Scan for the cell matching the given text and deliver its (X, Y) coordinate at center. 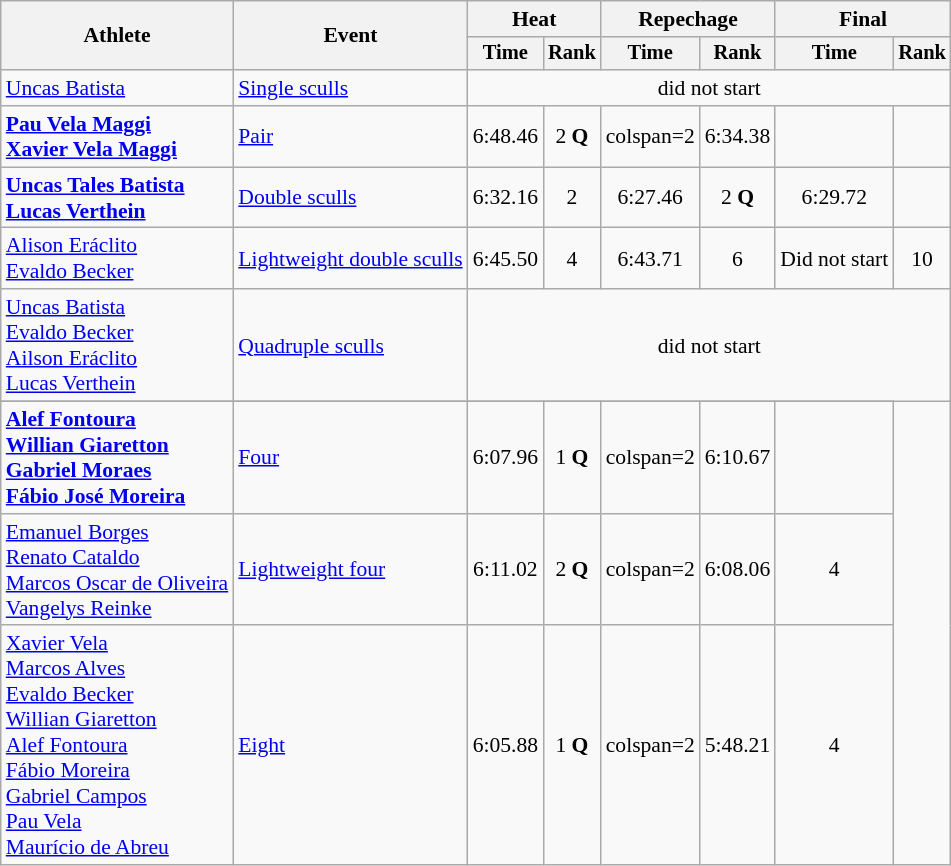
Pau Vela MaggiXavier Vela Maggi (117, 136)
6:27.46 (650, 198)
Xavier VelaMarcos AlvesEvaldo BeckerWillian GiarettonAlef FontouraFábio MoreiraGabriel CamposPau VelaMaurício de Abreu (117, 746)
Uncas BatistaEvaldo BeckerAilson EráclitoLucas Verthein (117, 345)
6:05.88 (506, 746)
Event (350, 36)
6:43.71 (650, 258)
Lightweight four (350, 570)
6:48.46 (506, 136)
Lightweight double sculls (350, 258)
Double sculls (350, 198)
10 (922, 258)
Uncas Batista (117, 88)
Heat (534, 19)
6:34.38 (738, 136)
Four (350, 458)
Quadruple sculls (350, 345)
Single sculls (350, 88)
6:11.02 (506, 570)
Repechage (688, 19)
6:45.50 (506, 258)
Pair (350, 136)
Alef FontouraWillian GiarettonGabriel MoraesFábio José Moreira (117, 458)
6:29.72 (834, 198)
2 (572, 198)
Emanuel BorgesRenato CataldoMarcos Oscar de OliveiraVangelys Reinke (117, 570)
6:32.16 (506, 198)
5:48.21 (738, 746)
6:10.67 (738, 458)
Uncas Tales BatistaLucas Verthein (117, 198)
6:08.06 (738, 570)
Eight (350, 746)
Final (863, 19)
6:07.96 (506, 458)
Did not start (834, 258)
Alison EráclitoEvaldo Becker (117, 258)
Athlete (117, 36)
6 (738, 258)
